Return (X, Y) of the center of cell containing provided text 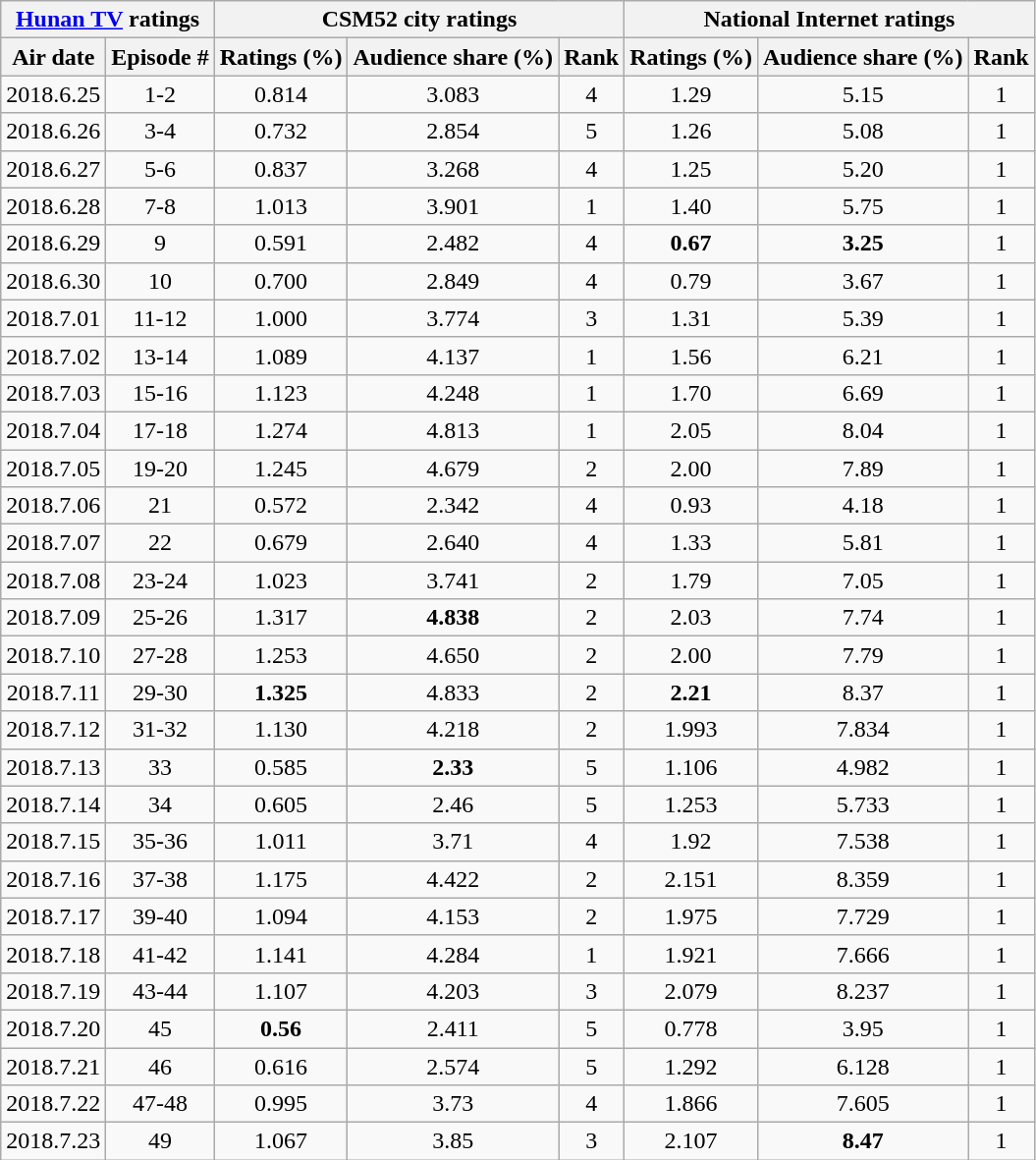
43-44 (160, 991)
27-28 (160, 655)
8.237 (862, 991)
Air date (53, 57)
1.317 (281, 618)
3-4 (160, 132)
7.538 (862, 842)
23-24 (160, 580)
2018.6.27 (53, 169)
2.151 (691, 879)
2.21 (691, 692)
4.650 (454, 655)
1.123 (281, 393)
1.975 (691, 916)
2018.6.29 (53, 244)
0.79 (691, 281)
11-12 (160, 318)
2018.7.05 (53, 469)
1.866 (691, 1104)
4.838 (454, 618)
7.666 (862, 954)
1.000 (281, 318)
1.141 (281, 954)
31-32 (160, 730)
2018.7.03 (53, 393)
4.284 (454, 954)
1.921 (691, 954)
3.741 (454, 580)
1.175 (281, 879)
8.37 (862, 692)
8.47 (862, 1141)
1.130 (281, 730)
1.92 (691, 842)
0.814 (281, 94)
1.33 (691, 543)
19-20 (160, 469)
2018.7.04 (53, 430)
0.56 (281, 1028)
2018.7.20 (53, 1028)
2018.7.11 (53, 692)
33 (160, 767)
3.71 (454, 842)
1.089 (281, 356)
2018.7.22 (53, 1104)
0.585 (281, 767)
41-42 (160, 954)
37-38 (160, 879)
7.74 (862, 618)
4.813 (454, 430)
1.023 (281, 580)
0.679 (281, 543)
1.56 (691, 356)
49 (160, 1141)
2.079 (691, 991)
5.75 (862, 206)
2018.7.21 (53, 1066)
4.422 (454, 879)
46 (160, 1066)
35-36 (160, 842)
2018.6.28 (53, 206)
3.95 (862, 1028)
5.39 (862, 318)
2018.6.30 (53, 281)
2.574 (454, 1066)
17-18 (160, 430)
6.128 (862, 1066)
1.067 (281, 1141)
2018.7.15 (53, 842)
2.482 (454, 244)
0.732 (281, 132)
3.774 (454, 318)
5.733 (862, 804)
0.572 (281, 506)
4.679 (454, 469)
2018.7.16 (53, 879)
21 (160, 506)
7.605 (862, 1104)
6.69 (862, 393)
4.18 (862, 506)
4.137 (454, 356)
2.411 (454, 1028)
2.342 (454, 506)
1.70 (691, 393)
2018.7.08 (53, 580)
2018.7.13 (53, 767)
2018.7.23 (53, 1141)
2018.7.14 (53, 804)
4.203 (454, 991)
Hunan TV ratings (108, 20)
3.268 (454, 169)
1.79 (691, 580)
3.25 (862, 244)
2018.6.25 (53, 94)
2.05 (691, 430)
25-26 (160, 618)
2.33 (454, 767)
1.26 (691, 132)
0.837 (281, 169)
29-30 (160, 692)
6.21 (862, 356)
4.248 (454, 393)
1.993 (691, 730)
5.20 (862, 169)
2.46 (454, 804)
13-14 (160, 356)
7.834 (862, 730)
9 (160, 244)
1.325 (281, 692)
10 (160, 281)
5.08 (862, 132)
2018.7.19 (53, 991)
1.29 (691, 94)
0.591 (281, 244)
45 (160, 1028)
7.89 (862, 469)
1.292 (691, 1066)
5-6 (160, 169)
1.106 (691, 767)
1.40 (691, 206)
1.274 (281, 430)
1.245 (281, 469)
2018.7.18 (53, 954)
7.729 (862, 916)
1.094 (281, 916)
7.05 (862, 580)
2.854 (454, 132)
7-8 (160, 206)
1.107 (281, 991)
7.79 (862, 655)
0.778 (691, 1028)
2018.7.10 (53, 655)
1.25 (691, 169)
4.833 (454, 692)
3.901 (454, 206)
3.083 (454, 94)
1-2 (160, 94)
8.04 (862, 430)
3.85 (454, 1141)
0.700 (281, 281)
8.359 (862, 879)
3.67 (862, 281)
4.153 (454, 916)
39-40 (160, 916)
0.605 (281, 804)
0.93 (691, 506)
2.03 (691, 618)
1.011 (281, 842)
15-16 (160, 393)
2.640 (454, 543)
2018.7.12 (53, 730)
2.849 (454, 281)
CSM52 city ratings (418, 20)
47-48 (160, 1104)
1.31 (691, 318)
2018.7.01 (53, 318)
2018.6.26 (53, 132)
2018.7.09 (53, 618)
5.15 (862, 94)
0.616 (281, 1066)
22 (160, 543)
2.107 (691, 1141)
2018.7.02 (53, 356)
0.995 (281, 1104)
5.81 (862, 543)
0.67 (691, 244)
34 (160, 804)
4.982 (862, 767)
4.218 (454, 730)
Episode # (160, 57)
National Internet ratings (829, 20)
2018.7.17 (53, 916)
2018.7.07 (53, 543)
1.013 (281, 206)
2018.7.06 (53, 506)
3.73 (454, 1104)
